Find where the given text appears and provide that cell's center as (X, Y) coordinate. 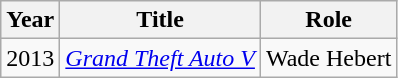
2013 (30, 58)
Wade Hebert (328, 58)
Grand Theft Auto V (160, 58)
Role (328, 20)
Year (30, 20)
Title (160, 20)
